Provide the (X, Y) coordinate of the cell's center where the given text is located.  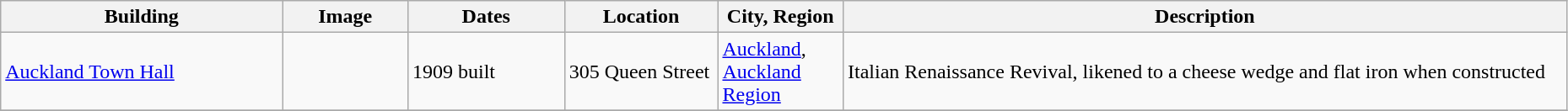
Auckland, Auckland Region (781, 71)
Dates (486, 17)
305 Queen Street (641, 71)
Description (1204, 17)
Location (641, 17)
Auckland Town Hall (142, 71)
City, Region (781, 17)
Image (346, 17)
1909 built (486, 71)
Italian Renaissance Revival, likened to a cheese wedge and flat iron when constructed (1204, 71)
Building (142, 17)
